Search for the cell housing the specified text and yield its [x, y] center coordinate. 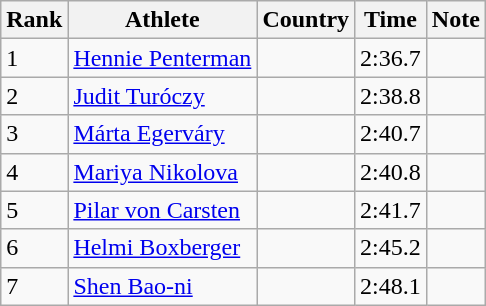
2:41.7 [391, 210]
Pilar von Carsten [162, 210]
Hennie Penterman [162, 58]
2:48.1 [391, 286]
2:36.7 [391, 58]
1 [34, 58]
Note [456, 20]
Mariya Nikolova [162, 172]
2:38.8 [391, 96]
7 [34, 286]
2:45.2 [391, 248]
6 [34, 248]
Country [306, 20]
2:40.7 [391, 134]
2:40.8 [391, 172]
5 [34, 210]
Time [391, 20]
2 [34, 96]
4 [34, 172]
Athlete [162, 20]
Helmi Boxberger [162, 248]
Judit Turóczy [162, 96]
Shen Bao-ni [162, 286]
Rank [34, 20]
3 [34, 134]
Márta Egerváry [162, 134]
